Provide the (x, y) coordinate of the cell's center where the given text is located.  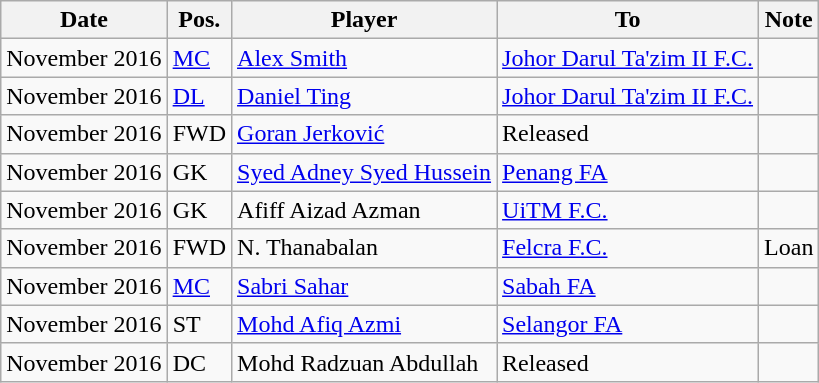
ST (199, 324)
To (628, 20)
Sabah FA (628, 286)
Sabri Sahar (364, 286)
Afiff Aizad Azman (364, 210)
Alex Smith (364, 58)
Syed Adney Syed Hussein (364, 172)
Player (364, 20)
Felcra F.C. (628, 248)
Pos. (199, 20)
Selangor FA (628, 324)
UiTM F.C. (628, 210)
N. Thanabalan (364, 248)
Daniel Ting (364, 96)
Date (84, 20)
DL (199, 96)
Mohd Radzuan Abdullah (364, 362)
Note (789, 20)
Mohd Afiq Azmi (364, 324)
Goran Jerković (364, 134)
Penang FA (628, 172)
DC (199, 362)
Loan (789, 248)
